Capture the cell that displays the provided text and extract its [x, y] central coordinate. 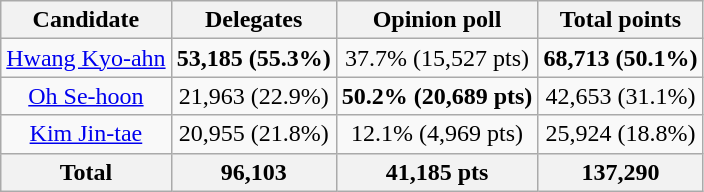
68,713 (50.1%) [620, 58]
137,290 [620, 172]
21,963 (22.9%) [254, 96]
20,955 (21.8%) [254, 134]
Hwang Kyo-ahn [86, 58]
53,185 (55.3%) [254, 58]
Oh Se-hoon [86, 96]
25,924 (18.8%) [620, 134]
50.2% (20,689 pts) [437, 96]
12.1% (4,969 pts) [437, 134]
41,185 pts [437, 172]
37.7% (15,527 pts) [437, 58]
96,103 [254, 172]
Delegates [254, 20]
Candidate [86, 20]
Total points [620, 20]
42,653 (31.1%) [620, 96]
Kim Jin-tae [86, 134]
Total [86, 172]
Opinion poll [437, 20]
